Extract the (X, Y) coordinate from the center of the cell holding the provided text.  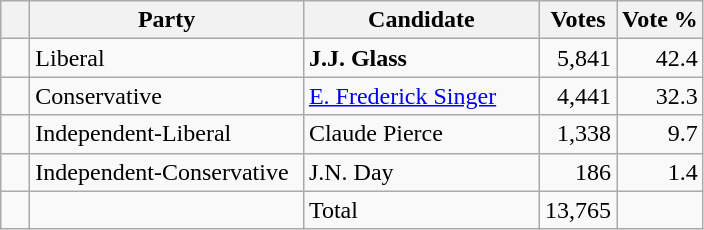
Conservative (167, 96)
Independent-Liberal (167, 134)
Liberal (167, 58)
42.4 (660, 58)
J.J. Glass (421, 58)
Votes (578, 20)
5,841 (578, 58)
Party (167, 20)
1,338 (578, 134)
Total (421, 210)
32.3 (660, 96)
Independent-Conservative (167, 172)
4,441 (578, 96)
13,765 (578, 210)
Claude Pierce (421, 134)
1.4 (660, 172)
Vote % (660, 20)
9.7 (660, 134)
E. Frederick Singer (421, 96)
J.N. Day (421, 172)
186 (578, 172)
Candidate (421, 20)
